From the cell containing the given text, extract its center point as [X, Y] coordinate. 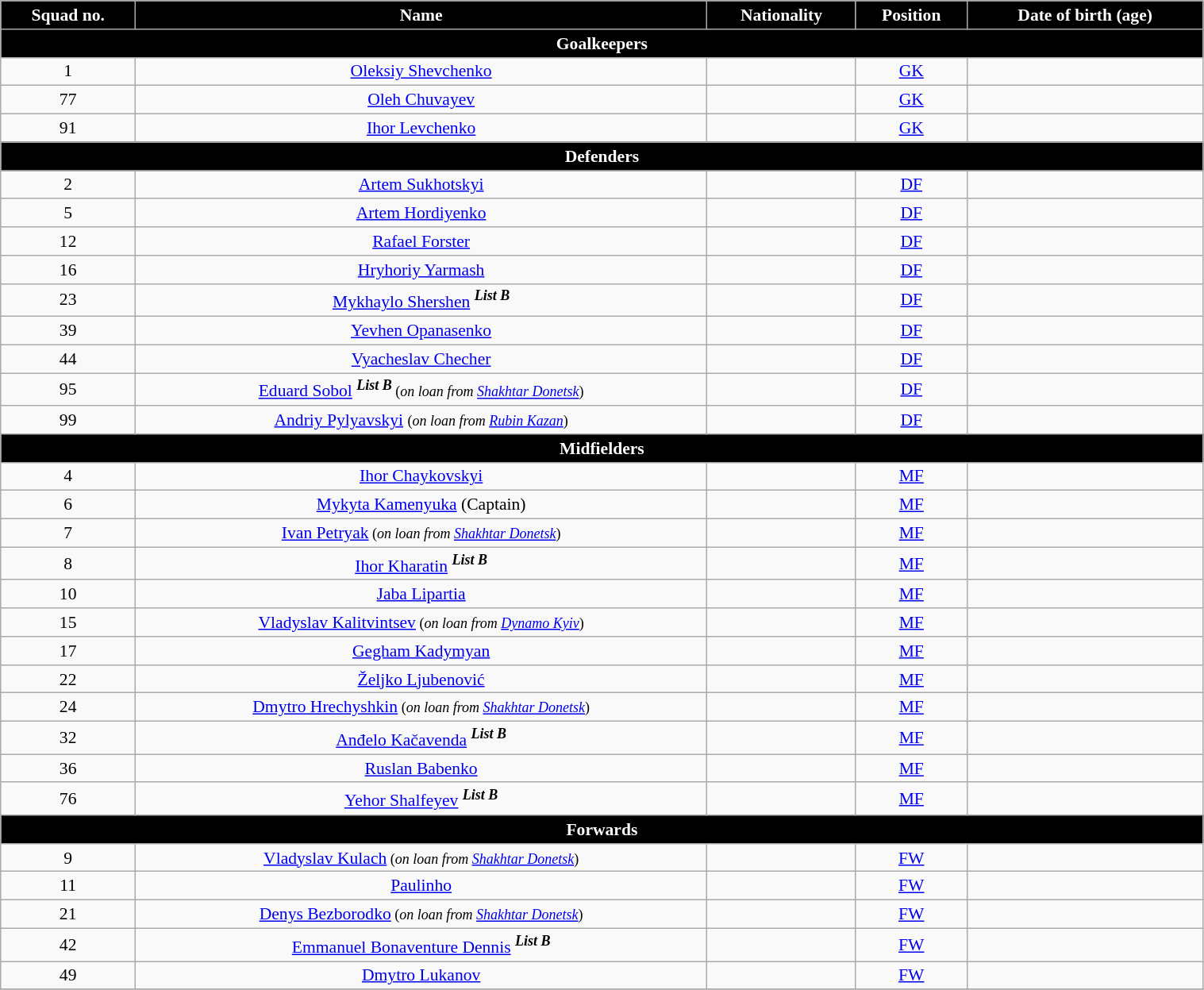
4 [68, 477]
Squad no. [68, 15]
Mykhaylo Shershen List B [421, 300]
16 [68, 270]
Forwards [602, 830]
10 [68, 595]
6 [68, 505]
12 [68, 241]
Ruslan Babenko [421, 769]
Dmytro Lukanov [421, 976]
77 [68, 100]
5 [68, 214]
Emmanuel Bonaventure Dennis List B [421, 945]
Dmytro Hrechyshkin (on loan from Shakhtar Donetsk) [421, 707]
32 [68, 738]
Gegham Kadymyan [421, 651]
39 [68, 331]
Anđelo Kačavenda List B [421, 738]
Defenders [602, 156]
21 [68, 915]
Ihor Kharatin List B [421, 564]
Hryhoriy Yarmash [421, 270]
Vladyslav Kalitvintsev (on loan from Dynamo Kyiv) [421, 622]
99 [68, 420]
Oleksiy Shevchenko [421, 71]
Eduard Sobol List B (on loan from Shakhtar Donetsk) [421, 389]
Andriy Pylyavskyi (on loan from Rubin Kazan) [421, 420]
49 [68, 976]
8 [68, 564]
Artem Sukhotskyi [421, 185]
23 [68, 300]
42 [68, 945]
Name [421, 15]
Oleh Chuvayev [421, 100]
Vladyslav Kulach (on loan from Shakhtar Donetsk) [421, 858]
Ihor Levchenko [421, 129]
Jaba Lipartia [421, 595]
11 [68, 886]
24 [68, 707]
Ihor Chaykovskyi [421, 477]
76 [68, 799]
95 [68, 389]
Date of birth (age) [1085, 15]
Paulinho [421, 886]
1 [68, 71]
Goalkeepers [602, 44]
Vyacheslav Checher [421, 359]
Yehor Shalfeyev List B [421, 799]
Mykyta Kamenyuka (Captain) [421, 505]
2 [68, 185]
Željko Ljubenović [421, 680]
Artem Hordiyenko [421, 214]
Yevhen Opanasenko [421, 331]
17 [68, 651]
91 [68, 129]
Rafael Forster [421, 241]
Position [911, 15]
36 [68, 769]
44 [68, 359]
7 [68, 534]
22 [68, 680]
Ivan Petryak (on loan from Shakhtar Donetsk) [421, 534]
Denys Bezborodko (on loan from Shakhtar Donetsk) [421, 915]
Nationality [782, 15]
9 [68, 858]
15 [68, 622]
Midfielders [602, 449]
